Capture the cell that displays the provided text and extract its (X, Y) central coordinate. 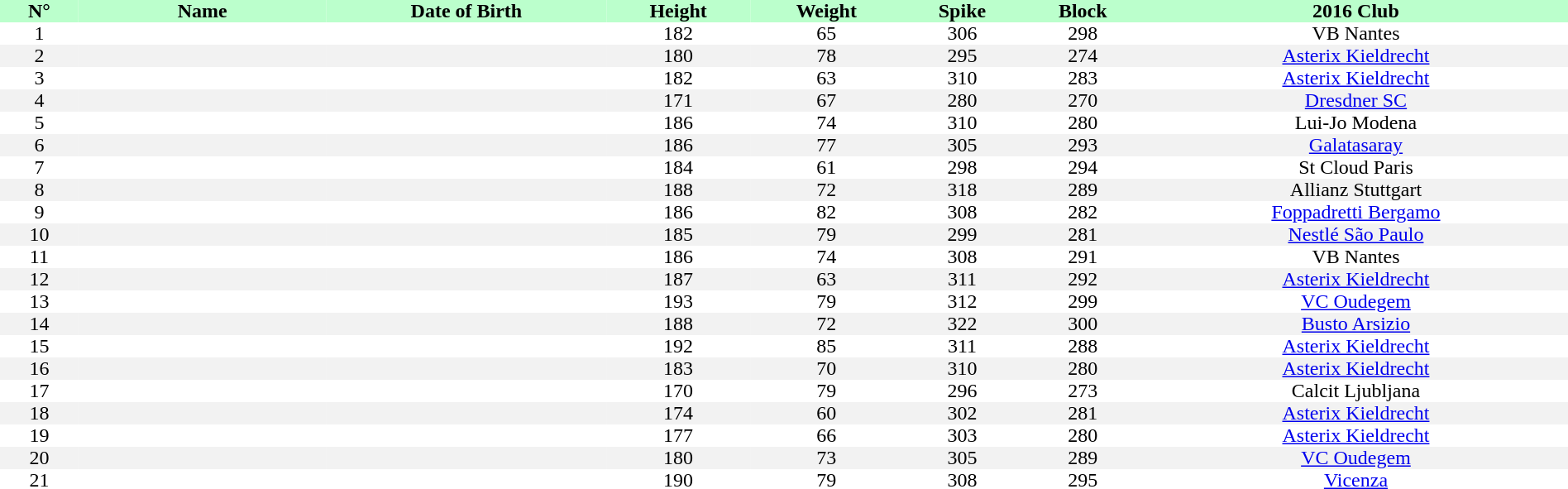
85 (826, 346)
16 (40, 369)
177 (678, 435)
302 (962, 414)
185 (678, 235)
300 (1083, 324)
4 (40, 101)
294 (1083, 167)
288 (1083, 346)
Dresdner SC (1356, 101)
184 (678, 167)
3 (40, 78)
St Cloud Paris (1356, 167)
9 (40, 212)
5 (40, 122)
11 (40, 256)
13 (40, 301)
61 (826, 167)
8 (40, 190)
66 (826, 435)
18 (40, 414)
193 (678, 301)
77 (826, 146)
Nestlé São Paulo (1356, 235)
82 (826, 212)
293 (1083, 146)
60 (826, 414)
296 (962, 391)
Date of Birth (466, 12)
17 (40, 391)
Spike (962, 12)
274 (1083, 56)
Galatasaray (1356, 146)
318 (962, 190)
Height (678, 12)
171 (678, 101)
2 (40, 56)
Foppadretti Bergamo (1356, 212)
19 (40, 435)
12 (40, 280)
Block (1083, 12)
312 (962, 301)
78 (826, 56)
Weight (826, 12)
273 (1083, 391)
Name (203, 12)
283 (1083, 78)
6 (40, 146)
67 (826, 101)
73 (826, 458)
295 (962, 56)
7 (40, 167)
1 (40, 33)
65 (826, 33)
282 (1083, 212)
303 (962, 435)
Busto Arsizio (1356, 324)
Calcit Ljubljana (1356, 391)
2016 Club (1356, 12)
187 (678, 280)
N° (40, 12)
174 (678, 414)
270 (1083, 101)
15 (40, 346)
Allianz Stuttgart (1356, 190)
192 (678, 346)
10 (40, 235)
322 (962, 324)
Lui-Jo Modena (1356, 122)
306 (962, 33)
291 (1083, 256)
170 (678, 391)
70 (826, 369)
14 (40, 324)
292 (1083, 280)
20 (40, 458)
183 (678, 369)
